Return the [x, y] coordinate for the center point of the cell that contains the specified text.  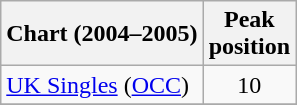
Chart (2004–2005) [102, 34]
Peakposition [249, 34]
UK Singles (OCC) [102, 85]
10 [249, 85]
